Return the [x, y] coordinate for the center point of the cell that contains the specified text.  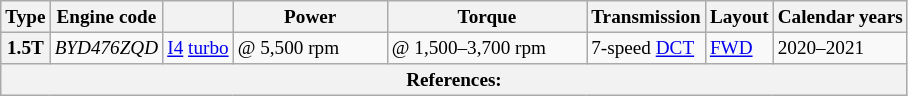
Type [26, 17]
Layout [739, 17]
FWD [739, 48]
References: [454, 80]
2020–2021 [840, 48]
Torque [486, 17]
Power [310, 17]
I4 turbo [198, 48]
7-speed DCT [646, 48]
Calendar years [840, 17]
Transmission [646, 17]
Engine code [106, 17]
@ 5,500 rpm [310, 48]
BYD476ZQD [106, 48]
@ 1,500–3,700 rpm [486, 48]
1.5T [26, 48]
